Output the (x, y) coordinate of the center of the cell containing the given text.  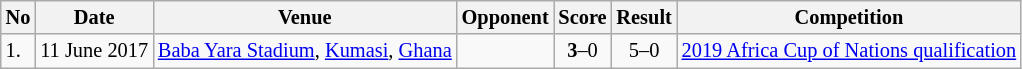
Result (644, 17)
11 June 2017 (94, 51)
5–0 (644, 51)
Opponent (506, 17)
Competition (849, 17)
Baba Yara Stadium, Kumasi, Ghana (305, 51)
No (18, 17)
Date (94, 17)
2019 Africa Cup of Nations qualification (849, 51)
1. (18, 51)
3–0 (583, 51)
Venue (305, 17)
Score (583, 17)
